Search for the cell housing the specified text and yield its (x, y) center coordinate. 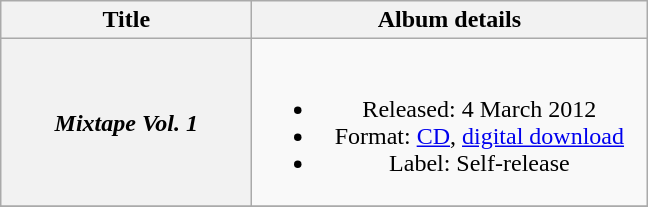
Mixtape Vol. 1 (126, 122)
Released: 4 March 2012Format: CD, digital downloadLabel: Self-release (450, 122)
Album details (450, 20)
Title (126, 20)
